Return (x, y) of the center of cell containing provided text 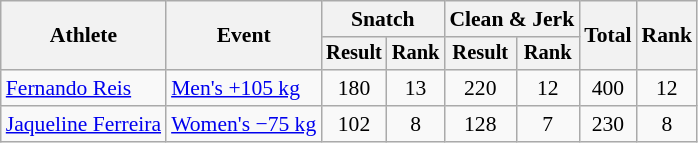
Athlete (84, 36)
Clean & Jerk (512, 19)
102 (354, 124)
128 (480, 124)
Jaqueline Ferreira (84, 124)
Total (608, 36)
Fernando Reis (84, 88)
Event (244, 36)
230 (608, 124)
Women's −75 kg (244, 124)
Snatch (382, 19)
400 (608, 88)
13 (416, 88)
220 (480, 88)
Men's +105 kg (244, 88)
180 (354, 88)
7 (548, 124)
